Find where the given text appears and provide that cell's center as (X, Y) coordinate. 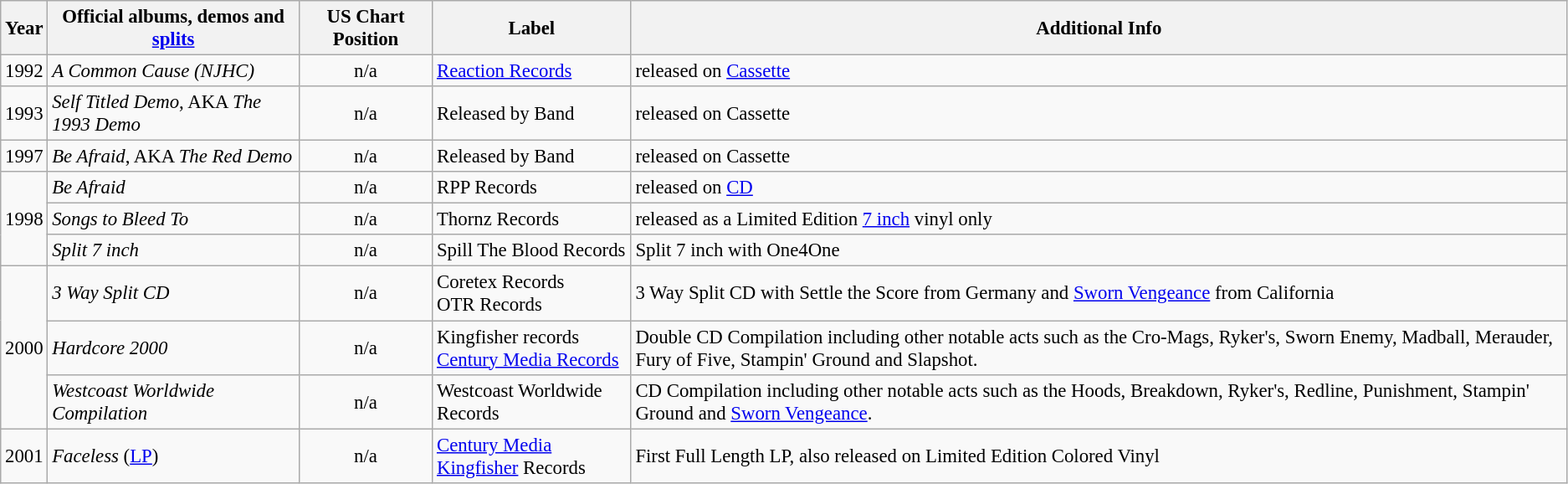
3 Way Split CD (173, 293)
3 Way Split CD with Settle the Score from Germany and Sworn Vengeance from California (1099, 293)
Westcoast Worldwide Records (532, 402)
Split 7 inch (173, 250)
US Chart Position (365, 28)
2000 (24, 348)
Year (24, 28)
RPP Records (532, 188)
1998 (24, 219)
Thornz Records (532, 219)
1992 (24, 71)
Kingfisher recordsCentury Media Records (532, 348)
Westcoast Worldwide Compilation (173, 402)
A Common Cause (NJHC) (173, 71)
Additional Info (1099, 28)
1993 (24, 114)
Label (532, 28)
2001 (24, 456)
Reaction Records (532, 71)
Hardcore 2000 (173, 348)
Be Afraid, AKA The Red Demo (173, 157)
1997 (24, 157)
released on CD (1099, 188)
released as a Limited Edition 7 inch vinyl only (1099, 219)
First Full Length LP, also released on Limited Edition Colored Vinyl (1099, 456)
Split 7 inch with One4One (1099, 250)
Faceless (LP) (173, 456)
Self Titled Demo, AKA The 1993 Demo (173, 114)
Songs to Bleed To (173, 219)
Coretex RecordsOTR Records (532, 293)
Be Afraid (173, 188)
Official albums, demos and splits (173, 28)
Spill The Blood Records (532, 250)
Century MediaKingfisher Records (532, 456)
CD Compilation including other notable acts such as the Hoods, Breakdown, Ryker's, Redline, Punishment, Stampin' Ground and Sworn Vengeance. (1099, 402)
